Extract the [X, Y] coordinate from the center of the cell holding the provided text.  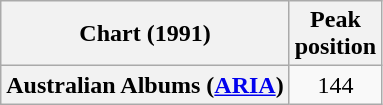
Chart (1991) [145, 34]
144 [335, 85]
Peakposition [335, 34]
Australian Albums (ARIA) [145, 85]
